From the cell containing the given text, extract its center point as (x, y) coordinate. 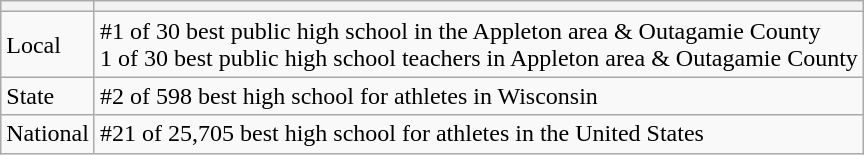
State (48, 96)
#21 of 25,705 best high school for athletes in the United States (478, 134)
#2 of 598 best high school for athletes in Wisconsin (478, 96)
#1 of 30 best public high school in the Appleton area & Outagamie County1 of 30 best public high school teachers in Appleton area & Outagamie County (478, 44)
National (48, 134)
Local (48, 44)
